Output the [x, y] coordinate of the center of the cell containing the given text.  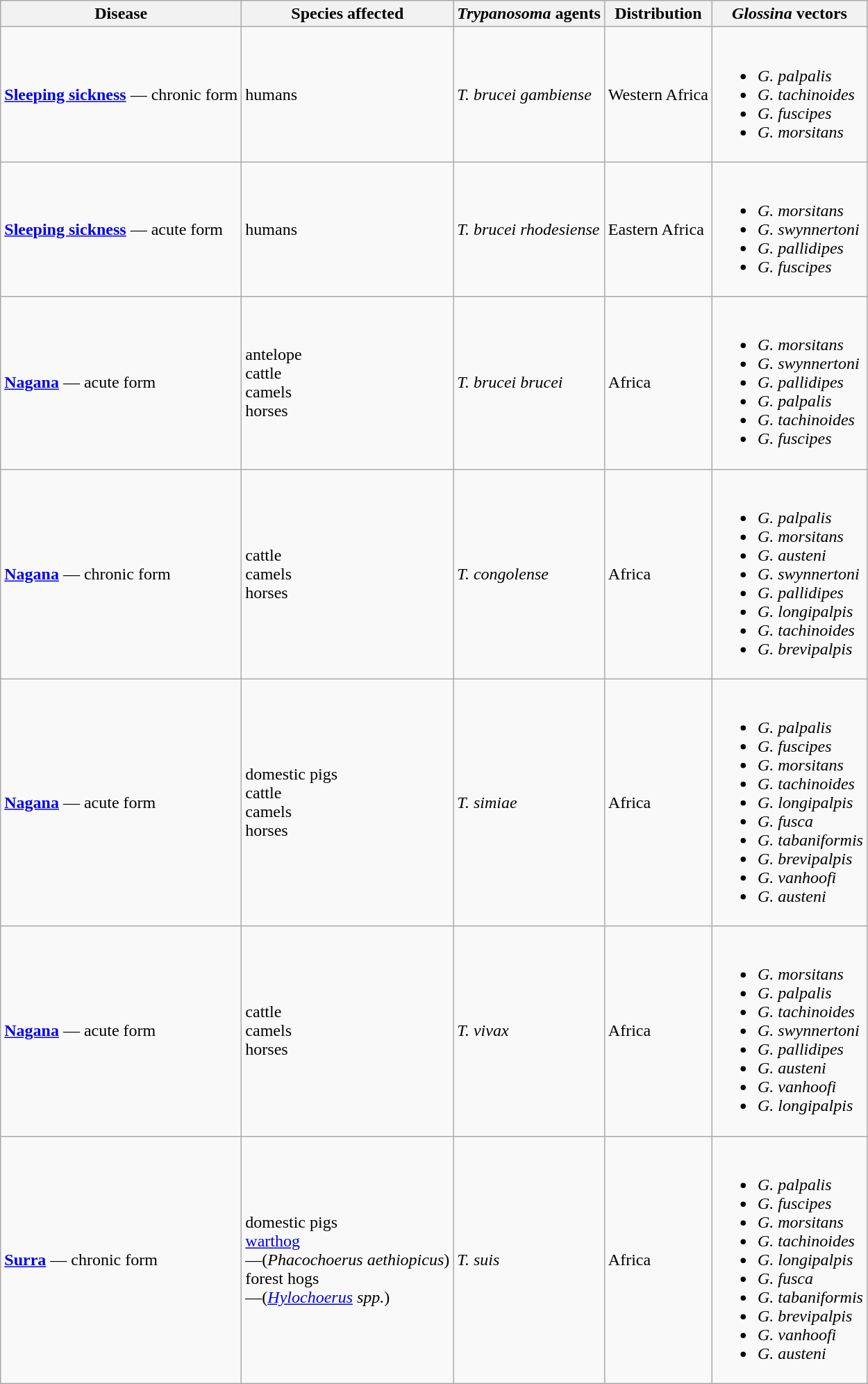
antelopecattlecamelshorses [347, 383]
Surra — chronic form [121, 1260]
T. vivax [529, 1031]
T. brucei gambiense [529, 94]
T. brucei brucei [529, 383]
T. simiae [529, 802]
G. morsitansG. swynnertoniG. pallidipesG. fuscipes [789, 229]
Distribution [658, 14]
Trypanosoma agents [529, 14]
Glossina vectors [789, 14]
Species affected [347, 14]
domestic pigscattlecamelshorses [347, 802]
Eastern Africa [658, 229]
domestic pigswarthog—(Phacochoerus aethiopicus)forest hogs—(Hylochoerus spp.) [347, 1260]
Nagana — chronic form [121, 574]
Sleeping sickness — acute form [121, 229]
Western Africa [658, 94]
G. morsitansG. swynnertoniG. pallidipesG. palpalisG. tachinoidesG. fuscipes [789, 383]
Sleeping sickness — chronic form [121, 94]
T. brucei rhodesiense [529, 229]
T. suis [529, 1260]
G. palpalisG. morsitansG. austeniG. swynnertoniG. pallidipesG. longipalpisG. tachinoidesG. brevipalpis [789, 574]
Disease [121, 14]
G. palpalisG. tachinoidesG. fuscipesG. morsitans [789, 94]
T. congolense [529, 574]
G. morsitansG. palpalisG. tachinoidesG. swynnertoniG. pallidipesG. austeniG. vanhoofiG. longipalpis [789, 1031]
